Provide the (x, y) coordinate of the cell's center where the given text is located.  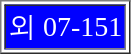
외 07-151 (64, 26)
